For the text-containing cell, return its midpoint in (x, y) coordinate format. 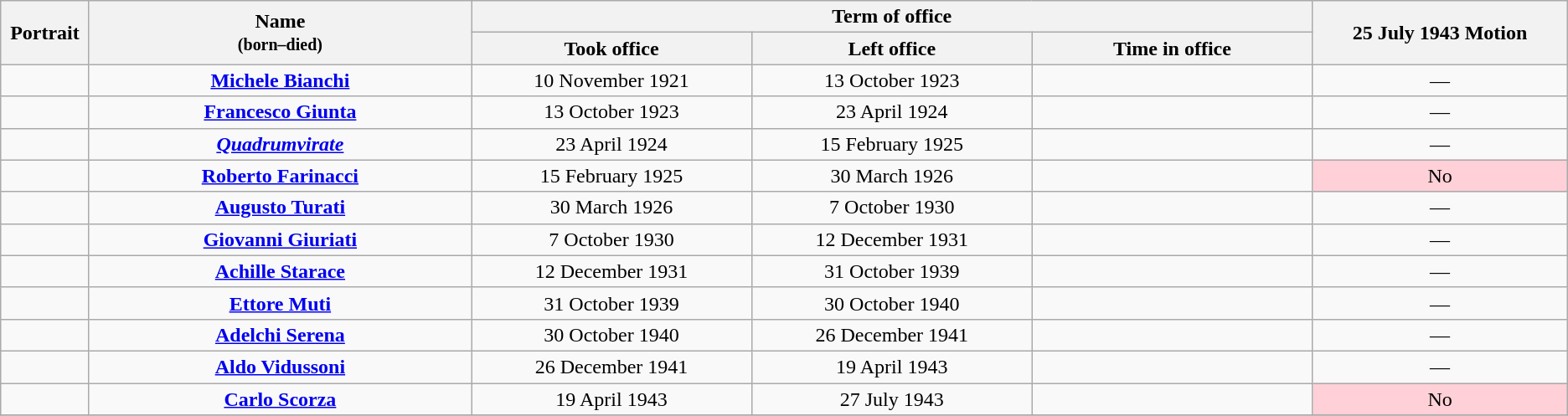
Augusto Turati (280, 208)
Michele Bianchi (280, 80)
10 November 1921 (611, 80)
Achille Starace (280, 271)
Carlo Scorza (280, 399)
25 July 1943 Motion (1440, 33)
Time in office (1173, 49)
Left office (891, 49)
Ettore Muti (280, 303)
Name(born–died) (280, 33)
Francesco Giunta (280, 112)
Portrait (45, 33)
27 July 1943 (891, 399)
Giovanni Giuriati (280, 239)
Adelchi Serena (280, 335)
Quadrumvirate (280, 144)
Roberto Farinacci (280, 176)
Term of office (892, 17)
Took office (611, 49)
Aldo Vidussoni (280, 367)
